From the cell containing the given text, extract its center point as (X, Y) coordinate. 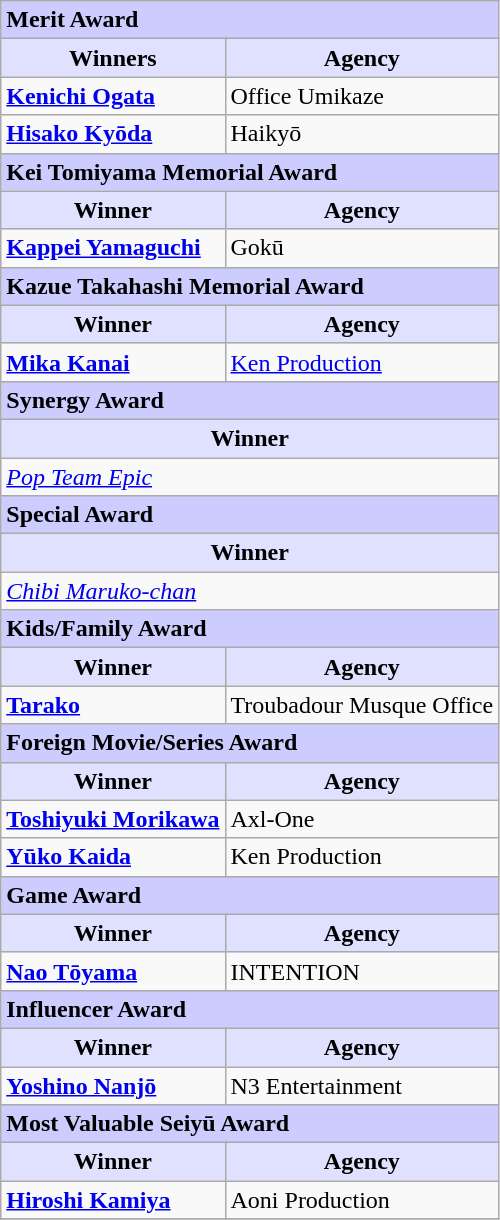
Influencer Award (250, 1009)
Mika Kanai (113, 362)
Axl-One (362, 819)
Merit Award (250, 20)
Hiroshi Kamiya (113, 1200)
Office Umikaze (362, 96)
Pop Team Epic (250, 477)
Hisako Kyōda (113, 134)
INTENTION (362, 971)
Nao Tōyama (113, 971)
Special Award (250, 515)
Haikyō (362, 134)
Game Award (250, 895)
Synergy Award (250, 400)
Tarako (113, 705)
Kazue Takahashi Memorial Award (250, 286)
Foreign Movie/Series Award (250, 743)
Kids/Family Award (250, 629)
Chibi Maruko-chan (250, 591)
Aoni Production (362, 1200)
Most Valuable Seiyū Award (250, 1124)
N3 Entertainment (362, 1085)
Gokū (362, 248)
Troubadour Musque Office (362, 705)
Yūko Kaida (113, 857)
Toshiyuki Morikawa (113, 819)
Winners (113, 58)
Kenichi Ogata (113, 96)
Kei Tomiyama Memorial Award (250, 172)
Kappei Yamaguchi (113, 248)
Yoshino Nanjō (113, 1085)
